Extract the [x, y] coordinate from the center of the cell holding the provided text.  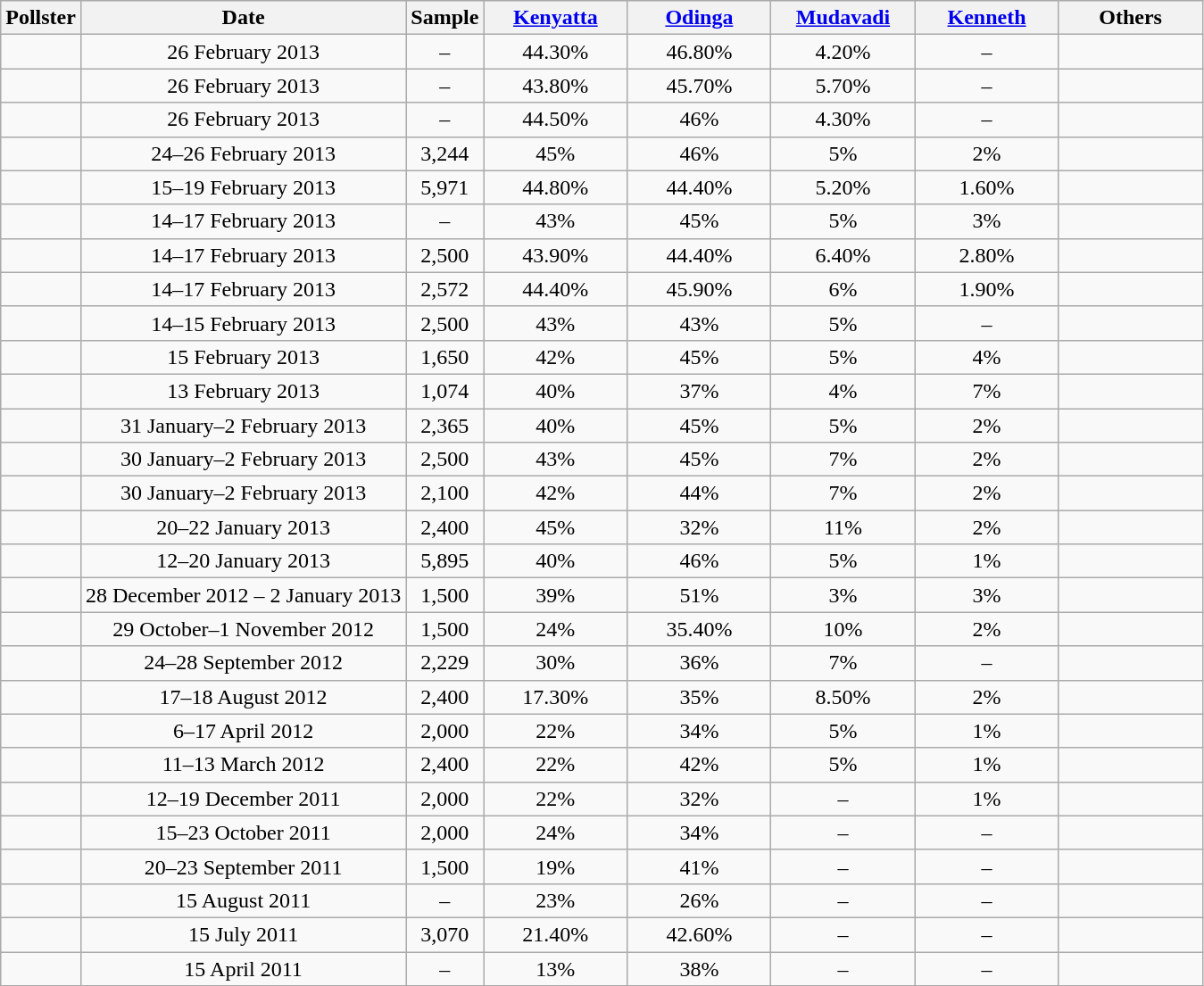
6% [843, 289]
5,971 [444, 187]
45.70% [700, 86]
31 January–2 February 2013 [243, 426]
Pollster [41, 18]
19% [555, 866]
4.20% [843, 52]
3,244 [444, 153]
37% [700, 391]
24–26 February 2013 [243, 153]
6.40% [843, 255]
14–15 February 2013 [243, 323]
44% [700, 493]
35% [700, 697]
15–19 February 2013 [243, 187]
17–18 August 2012 [243, 697]
Kenneth [987, 18]
29 October–1 November 2012 [243, 629]
1,074 [444, 391]
36% [700, 663]
1.60% [987, 187]
42.60% [700, 934]
2,365 [444, 426]
35.40% [700, 629]
Kenyatta [555, 18]
38% [700, 968]
43.80% [555, 86]
1,650 [444, 357]
13% [555, 968]
Date [243, 18]
11% [843, 527]
2,100 [444, 493]
5.70% [843, 86]
Odinga [700, 18]
43.90% [555, 255]
15 April 2011 [243, 968]
44.50% [555, 120]
15 February 2013 [243, 357]
39% [555, 595]
28 December 2012 – 2 January 2013 [243, 595]
Others [1130, 18]
15 August 2011 [243, 900]
5,895 [444, 561]
45.90% [700, 289]
12–19 December 2011 [243, 799]
26% [700, 900]
8.50% [843, 697]
46.80% [700, 52]
2,229 [444, 663]
4.30% [843, 120]
24–28 September 2012 [243, 663]
2.80% [987, 255]
10% [843, 629]
20–23 September 2011 [243, 866]
13 February 2013 [243, 391]
20–22 January 2013 [243, 527]
15 July 2011 [243, 934]
44.30% [555, 52]
51% [700, 595]
2,572 [444, 289]
Sample [444, 18]
Mudavadi [843, 18]
21.40% [555, 934]
15–23 October 2011 [243, 833]
41% [700, 866]
3,070 [444, 934]
17.30% [555, 697]
12–20 January 2013 [243, 561]
23% [555, 900]
11–13 March 2012 [243, 765]
44.80% [555, 187]
30% [555, 663]
6–17 April 2012 [243, 731]
5.20% [843, 187]
1.90% [987, 289]
